Return [x, y] of the center of cell containing provided text 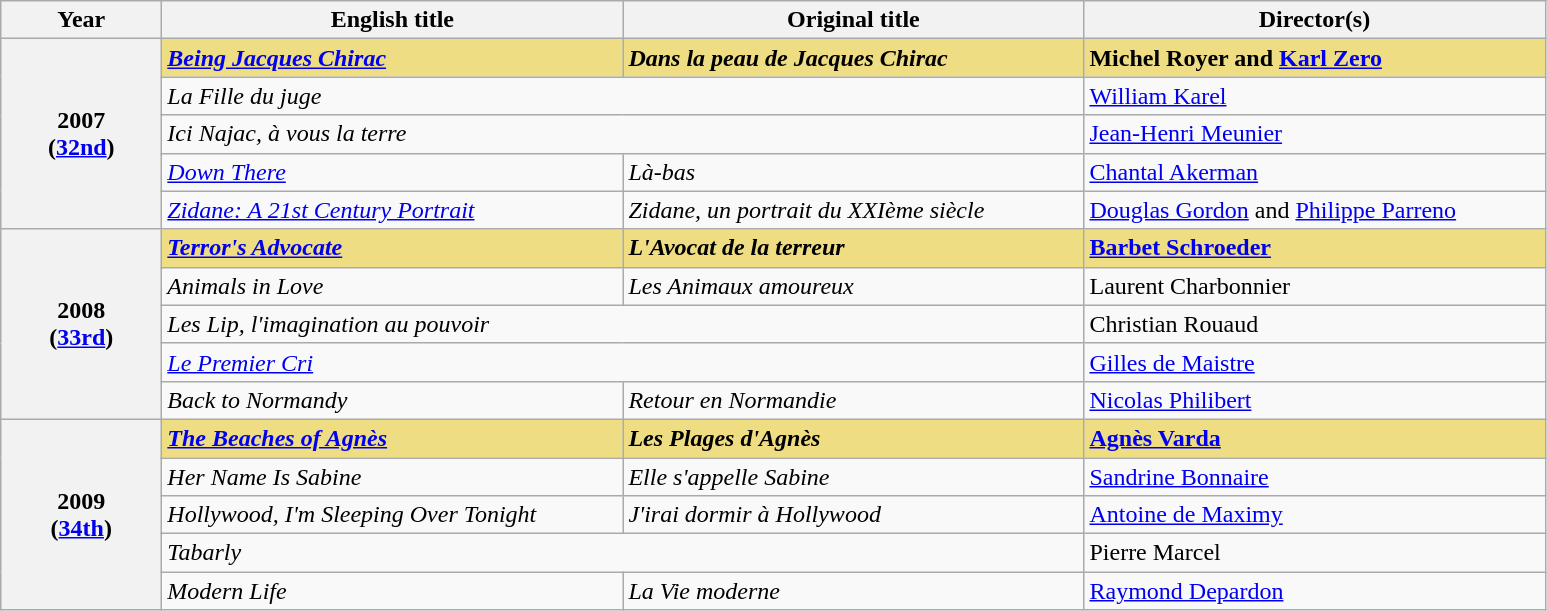
Animals in Love [392, 286]
Jean-Henri Meunier [1314, 134]
Antoine de Maximy [1314, 515]
Zidane, un portrait du XXIème siècle [854, 210]
Les Animaux amoureux [854, 286]
Christian Rouaud [1314, 324]
Le Premier Cri [623, 362]
Hollywood, I'm Sleeping Over Tonight [392, 515]
Year [82, 20]
Les Lip, l'imagination au pouvoir [623, 324]
Là-bas [854, 172]
Laurent Charbonnier [1314, 286]
Director(s) [1314, 20]
Nicolas Philibert [1314, 400]
Barbet Schroeder [1314, 248]
Douglas Gordon and Philippe Parreno [1314, 210]
Michel Royer and Karl Zero [1314, 58]
2009(34th) [82, 514]
Zidane: A 21st Century Portrait [392, 210]
Chantal Akerman [1314, 172]
Les Plages d'Agnès [854, 438]
Dans la peau de Jacques Chirac [854, 58]
Her Name Is Sabine [392, 477]
Tabarly [623, 553]
Agnès Varda [1314, 438]
Retour en Normandie [854, 400]
J'irai dormir à Hollywood [854, 515]
La Fille du juge [623, 96]
Pierre Marcel [1314, 553]
2007(32nd) [82, 134]
English title [392, 20]
William Karel [1314, 96]
The Beaches of Agnès [392, 438]
Original title [854, 20]
Being Jacques Chirac [392, 58]
Down There [392, 172]
La Vie moderne [854, 591]
Raymond Depardon [1314, 591]
Elle s'appelle Sabine [854, 477]
Ici Najac, à vous la terre [623, 134]
Sandrine Bonnaire [1314, 477]
Back to Normandy [392, 400]
L'Avocat de la terreur [854, 248]
2008(33rd) [82, 324]
Modern Life [392, 591]
Terror's Advocate [392, 248]
Gilles de Maistre [1314, 362]
